Detect which cell encompasses the target text, then output its [x, y] center coordinate. 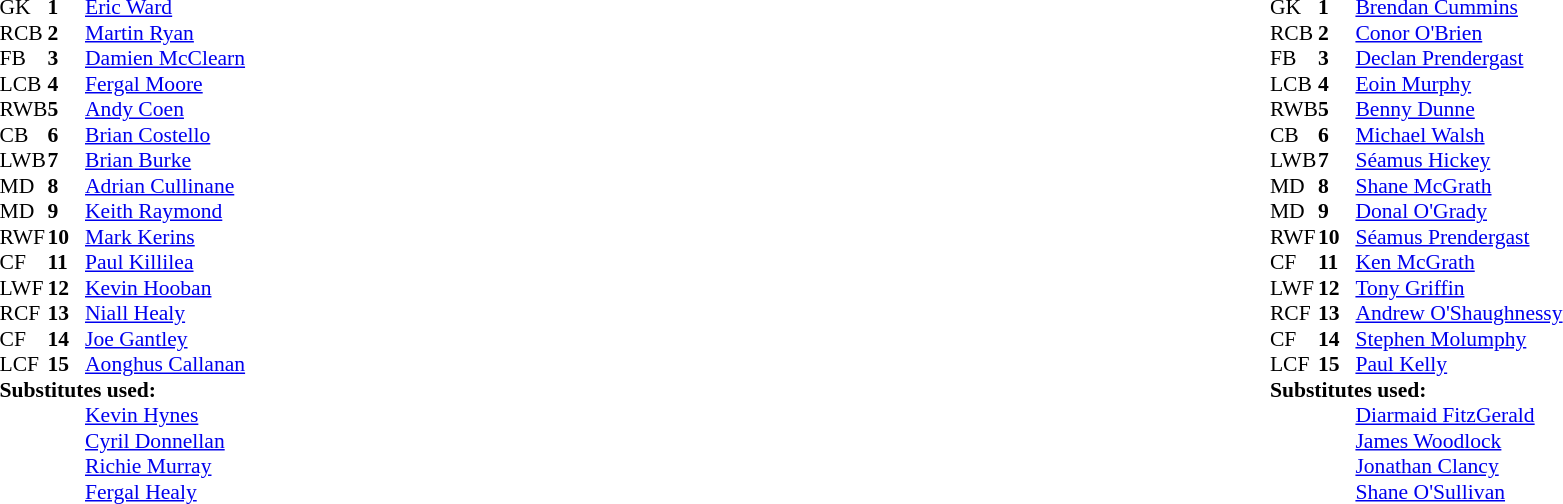
Richie Murray [165, 467]
Donal O'Grady [1458, 211]
Andrew O'Shaughnessy [1458, 313]
Tony Griffin [1458, 288]
Martin Ryan [165, 33]
Andy Coen [165, 109]
Keith Raymond [165, 211]
Conor O'Brien [1458, 33]
Declan Prendergast [1458, 59]
Kevin Hynes [165, 415]
Damien McClearn [165, 59]
Paul Killilea [165, 263]
Séamus Prendergast [1458, 237]
Kevin Hooban [165, 288]
Brian Costello [165, 135]
Benny Dunne [1458, 109]
Diarmaid FitzGerald [1458, 415]
Ken McGrath [1458, 263]
Paul Kelly [1458, 365]
Mark Kerins [165, 237]
Aonghus Callanan [165, 365]
Shane McGrath [1458, 186]
Joe Gantley [165, 339]
James Woodlock [1458, 441]
Eoin Murphy [1458, 84]
Jonathan Clancy [1458, 467]
Michael Walsh [1458, 135]
Stephen Molumphy [1458, 339]
Fergal Moore [165, 84]
Adrian Cullinane [165, 186]
Séamus Hickey [1458, 161]
Cyril Donnellan [165, 441]
Niall Healy [165, 313]
Brian Burke [165, 161]
